Scan for the cell matching the given text and deliver its [X, Y] coordinate at center. 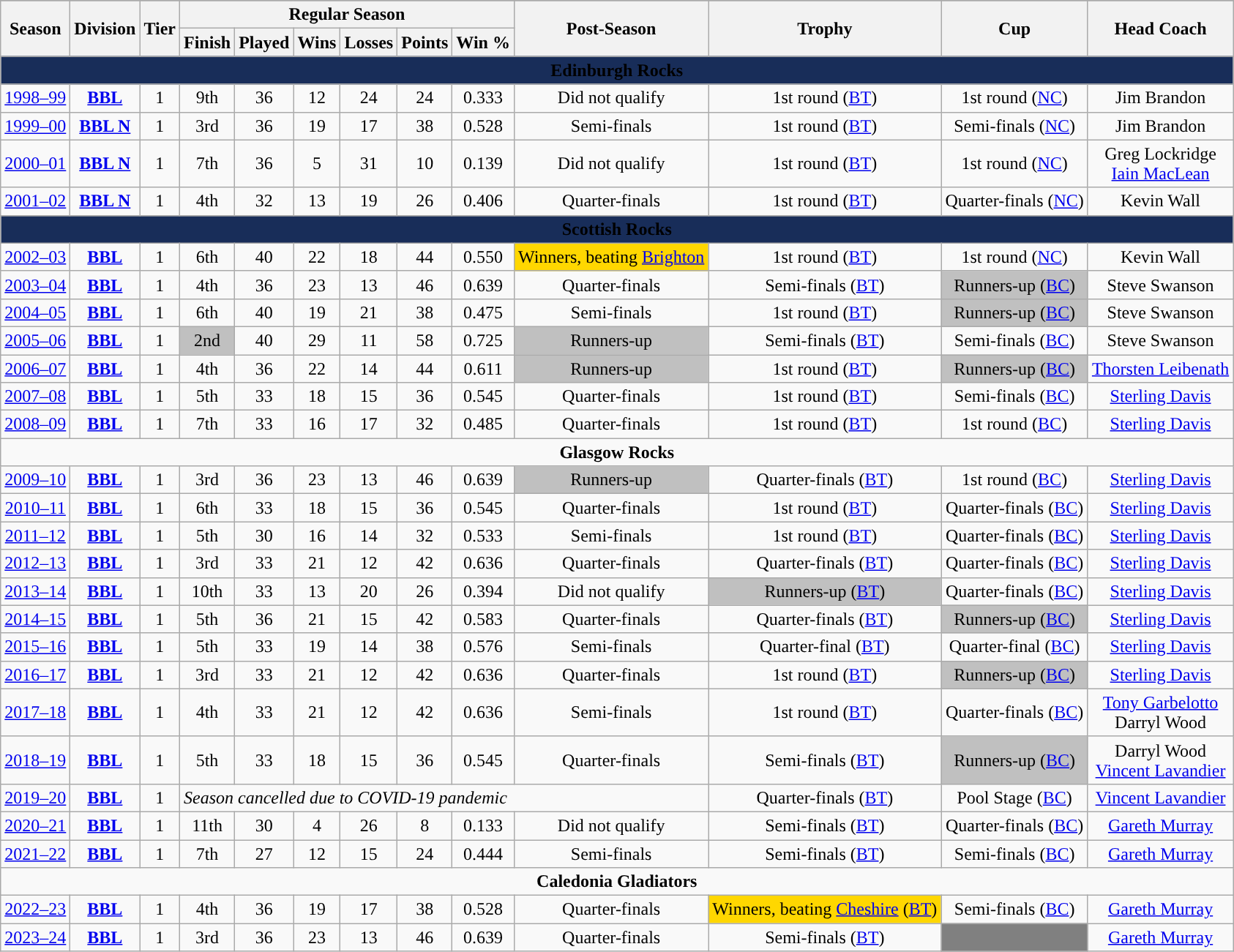
2016–17 [35, 675]
Post-Season [610, 29]
11th [208, 825]
20 [369, 591]
Scottish Rocks [617, 229]
0.485 [483, 424]
0.725 [483, 340]
Quarter-final (BC) [1014, 647]
0.139 [483, 164]
Pool Stage (BC) [1014, 798]
2003–04 [35, 285]
Winners, beating Cheshire (BT) [825, 910]
Cup [1014, 29]
0.333 [483, 98]
Trophy [825, 29]
Head Coach [1160, 29]
0.611 [483, 368]
0.444 [483, 854]
0.533 [483, 536]
Season [35, 29]
2010–11 [35, 508]
0.394 [483, 591]
2013–14 [35, 591]
2015–16 [35, 647]
Played [264, 42]
Season cancelled due to COVID-19 pandemic [444, 798]
2005–06 [35, 340]
2008–09 [35, 424]
2006–07 [35, 368]
31 [369, 164]
1998–99 [35, 98]
Tony Garbelotto Darryl Wood [1160, 713]
0.576 [483, 647]
11 [369, 340]
2012–13 [35, 563]
Semi-finals (NC) [1014, 126]
2002–03 [35, 257]
2020–21 [35, 825]
Tier [160, 29]
2018–19 [35, 760]
2014–15 [35, 619]
2009–10 [35, 480]
Caledonia Gladiators [617, 882]
Glasgow Rocks [617, 452]
8 [425, 825]
58 [425, 340]
2019–20 [35, 798]
2004–05 [35, 312]
Thorsten Leibenath [1160, 368]
27 [264, 854]
0.550 [483, 257]
2000–01 [35, 164]
Quarter-final (BT) [825, 647]
2021–22 [35, 854]
2007–08 [35, 397]
0.475 [483, 312]
Runners-up (BT) [825, 591]
Losses [369, 42]
1999–00 [35, 126]
0.406 [483, 201]
10th [208, 591]
0.133 [483, 825]
2nd [208, 340]
Vincent Lavandier [1160, 798]
4 [317, 825]
Quarter-finals (NC) [1014, 201]
29 [317, 340]
2022–23 [35, 910]
Wins [317, 42]
Win % [483, 42]
10 [425, 164]
0.583 [483, 619]
Greg LockridgeIain MacLean [1160, 164]
Winners, beating Brighton [610, 257]
Regular Season [347, 15]
9th [208, 98]
Points [425, 42]
Edinburgh Rocks [617, 70]
2011–12 [35, 536]
5 [317, 164]
Darryl Wood Vincent Lavandier [1160, 760]
Finish [208, 42]
2017–18 [35, 713]
2001–02 [35, 201]
Division [105, 29]
2023–24 [35, 937]
